Identify which cell holds the provided text, then report its (X, Y) central coordinate. 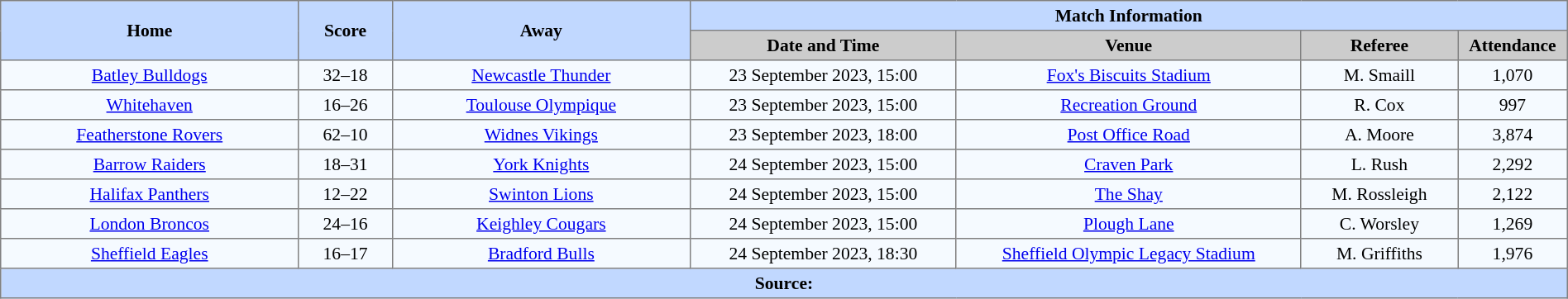
3,874 (1513, 135)
M. Rossleigh (1379, 194)
1,269 (1513, 224)
16–17 (346, 254)
Score (346, 31)
Halifax Panthers (150, 194)
Attendance (1513, 45)
2,292 (1513, 164)
Source: (784, 283)
16–26 (346, 105)
23 September 2023, 18:00 (823, 135)
Venue (1128, 45)
Away (541, 31)
24–16 (346, 224)
18–31 (346, 164)
24 September 2023, 18:30 (823, 254)
Bradford Bulls (541, 254)
York Knights (541, 164)
12–22 (346, 194)
Home (150, 31)
R. Cox (1379, 105)
2,122 (1513, 194)
Whitehaven (150, 105)
Toulouse Olympique (541, 105)
32–18 (346, 75)
Batley Bulldogs (150, 75)
Craven Park (1128, 164)
Sheffield Olympic Legacy Stadium (1128, 254)
Match Information (1128, 16)
Post Office Road (1128, 135)
The Shay (1128, 194)
Widnes Vikings (541, 135)
C. Worsley (1379, 224)
Recreation Ground (1128, 105)
Barrow Raiders (150, 164)
Swinton Lions (541, 194)
Date and Time (823, 45)
Featherstone Rovers (150, 135)
1,976 (1513, 254)
A. Moore (1379, 135)
62–10 (346, 135)
Fox's Biscuits Stadium (1128, 75)
Plough Lane (1128, 224)
M. Smaill (1379, 75)
1,070 (1513, 75)
Sheffield Eagles (150, 254)
Keighley Cougars (541, 224)
L. Rush (1379, 164)
M. Griffiths (1379, 254)
Referee (1379, 45)
Newcastle Thunder (541, 75)
997 (1513, 105)
London Broncos (150, 224)
